Provide the [X, Y] coordinate of the cell's center where the given text is located.  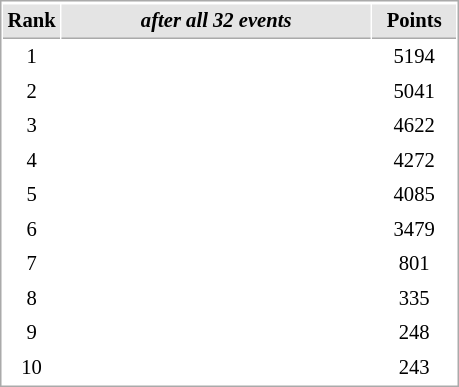
801 [414, 264]
5194 [414, 56]
10 [32, 368]
243 [414, 368]
248 [414, 332]
after all 32 events [216, 21]
7 [32, 264]
4 [32, 160]
Points [414, 21]
4272 [414, 160]
6 [32, 230]
3 [32, 126]
4622 [414, 126]
2 [32, 92]
5 [32, 194]
9 [32, 332]
3479 [414, 230]
335 [414, 298]
8 [32, 298]
Rank [32, 21]
5041 [414, 92]
4085 [414, 194]
1 [32, 56]
